Identify which cell holds the provided text, then report its (x, y) central coordinate. 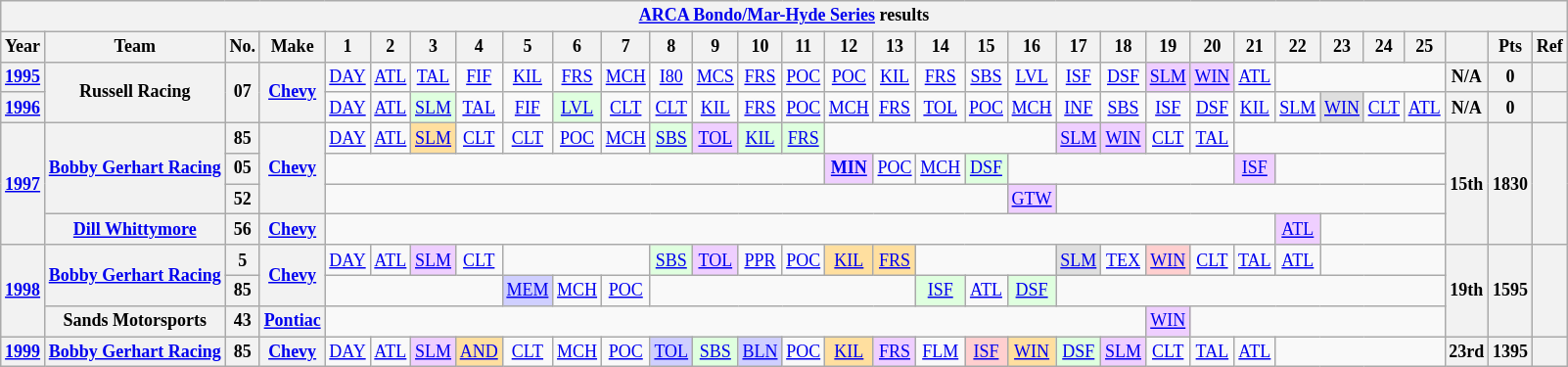
1995 (23, 76)
4 (479, 47)
3 (434, 47)
19th (1466, 291)
23 (1343, 47)
1 (347, 47)
07 (243, 92)
21 (1255, 47)
1996 (23, 108)
18 (1124, 47)
20 (1212, 47)
19 (1168, 47)
Pontiac (292, 321)
52 (243, 200)
15 (987, 47)
MIN (850, 168)
Ref (1549, 47)
MCS (715, 76)
12 (850, 47)
ARCA Bondo/Mar-Hyde Series results (784, 16)
AND (479, 352)
MEM (528, 290)
10 (760, 47)
I80 (671, 76)
6 (577, 47)
9 (715, 47)
Make (292, 47)
Team (135, 47)
FLM (941, 352)
15th (1466, 184)
7 (625, 47)
Dill Whittymore (135, 229)
23rd (1466, 352)
BLN (760, 352)
1997 (23, 184)
22 (1298, 47)
14 (941, 47)
25 (1424, 47)
1998 (23, 291)
1830 (1511, 184)
2 (391, 47)
Russell Racing (135, 92)
Sands Motorsports (135, 321)
17 (1079, 47)
24 (1384, 47)
GTW (1032, 200)
1395 (1511, 352)
PPR (760, 260)
1595 (1511, 291)
05 (243, 168)
43 (243, 321)
1999 (23, 352)
8 (671, 47)
13 (895, 47)
TEX (1124, 260)
INF (1079, 108)
56 (243, 229)
11 (804, 47)
Pts (1511, 47)
16 (1032, 47)
Year (23, 47)
No. (243, 47)
